Find where the given text appears and provide that cell's center as (X, Y) coordinate. 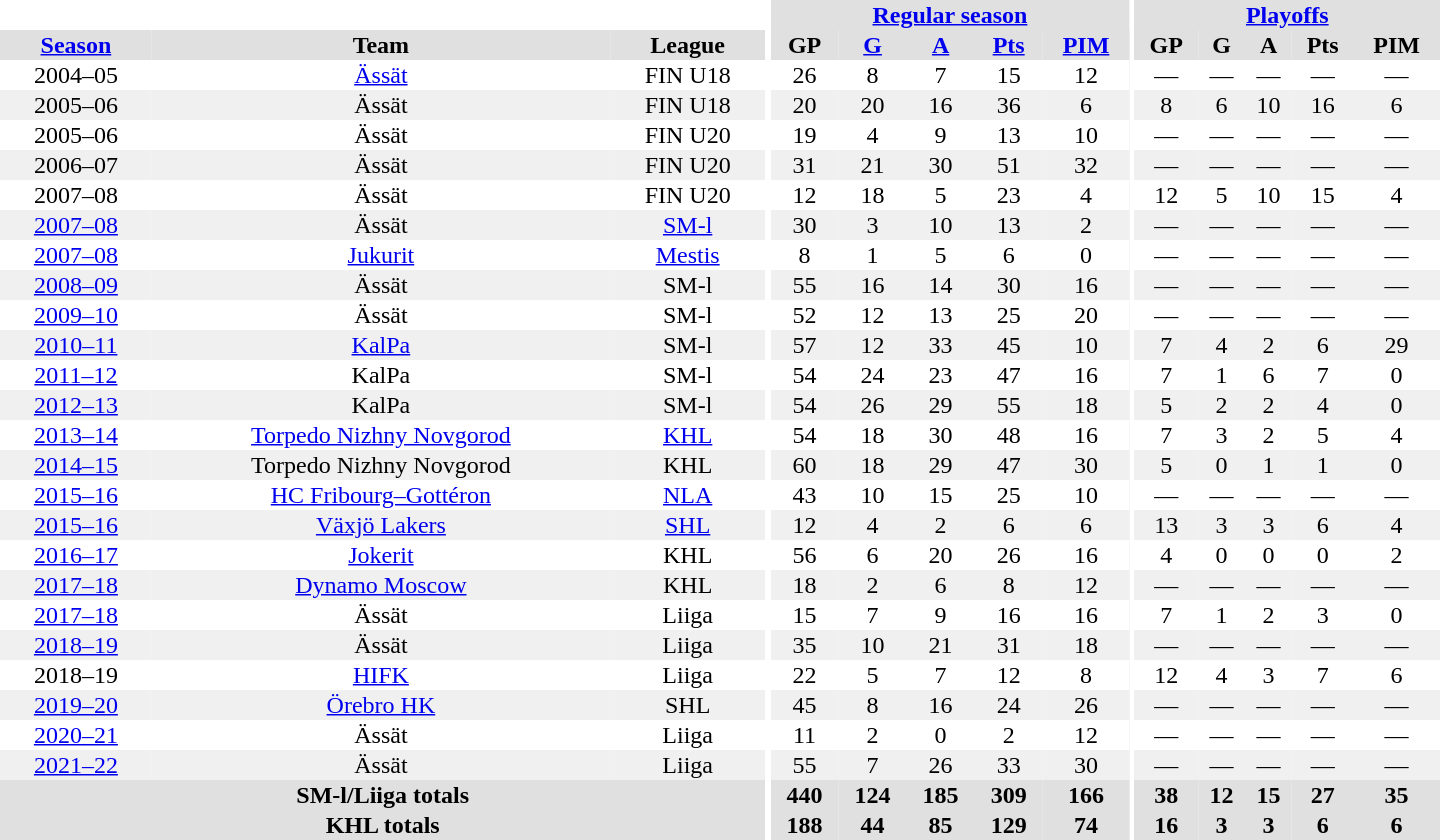
309 (1009, 795)
2020–21 (76, 735)
185 (941, 795)
32 (1086, 165)
51 (1009, 165)
2019–20 (76, 705)
SM-l/Liiga totals (382, 795)
2016–17 (76, 555)
HIFK (381, 675)
74 (1086, 825)
56 (805, 555)
44 (873, 825)
HC Fribourg–Gottéron (381, 495)
11 (805, 735)
Växjö Lakers (381, 525)
43 (805, 495)
Jukurit (381, 255)
2011–12 (76, 375)
2004–05 (76, 75)
Dynamo Moscow (381, 585)
Jokerit (381, 555)
Playoffs (1288, 15)
48 (1009, 435)
14 (941, 285)
124 (873, 795)
League (688, 45)
2021–22 (76, 765)
2012–13 (76, 405)
2009–10 (76, 315)
2014–15 (76, 465)
2006–07 (76, 165)
129 (1009, 825)
2010–11 (76, 345)
Season (76, 45)
440 (805, 795)
Team (381, 45)
188 (805, 825)
19 (805, 135)
52 (805, 315)
22 (805, 675)
Regular season (950, 15)
36 (1009, 105)
Örebro HK (381, 705)
2008–09 (76, 285)
38 (1166, 795)
NLA (688, 495)
57 (805, 345)
KHL totals (382, 825)
Mestis (688, 255)
2013–14 (76, 435)
60 (805, 465)
166 (1086, 795)
85 (941, 825)
27 (1322, 795)
